Return [X, Y] of the center of cell containing provided text 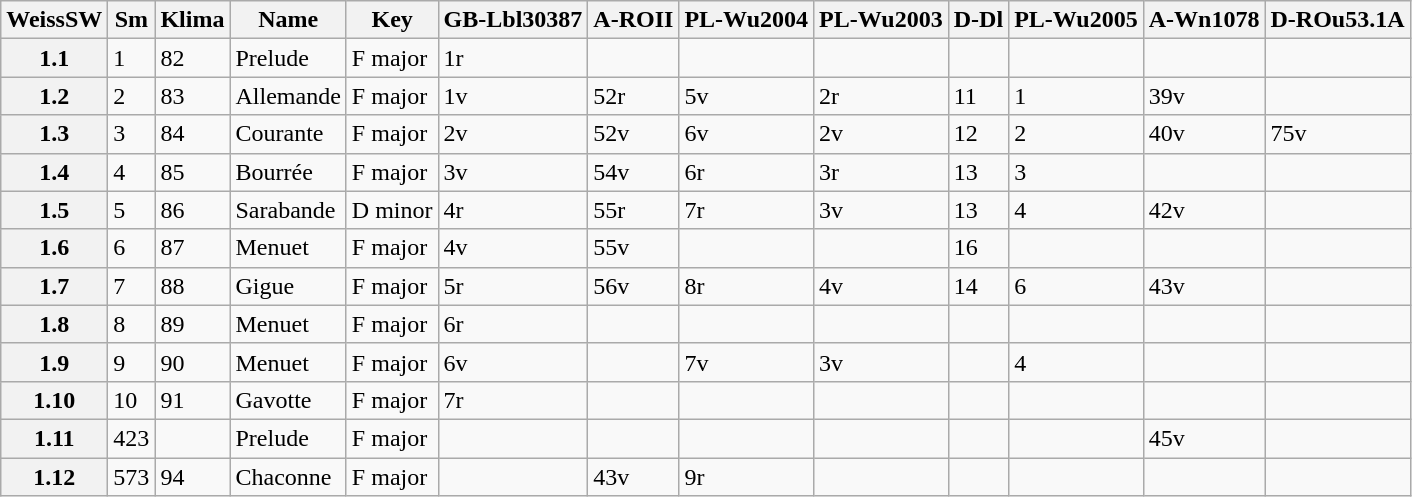
423 [132, 438]
52v [634, 134]
83 [192, 96]
1.9 [54, 362]
42v [1204, 210]
Chaconne [288, 477]
1.2 [54, 96]
3r [882, 172]
54v [634, 172]
9 [132, 362]
Klima [192, 20]
88 [192, 286]
Sarabande [288, 210]
7 [132, 286]
Sm [132, 20]
55v [634, 248]
GB-Lbl30387 [513, 20]
4r [513, 210]
94 [192, 477]
56v [634, 286]
55r [634, 210]
84 [192, 134]
1.5 [54, 210]
1v [513, 96]
8 [132, 324]
1.11 [54, 438]
40v [1204, 134]
75v [1338, 134]
1.7 [54, 286]
12 [978, 134]
5 [132, 210]
WeissSW [54, 20]
5v [746, 96]
86 [192, 210]
82 [192, 58]
A-ROII [634, 20]
90 [192, 362]
2r [882, 96]
A-Wn1078 [1204, 20]
1.8 [54, 324]
1.10 [54, 400]
D-ROu53.1A [1338, 20]
91 [192, 400]
8r [746, 286]
1.6 [54, 248]
1.1 [54, 58]
1.12 [54, 477]
45v [1204, 438]
573 [132, 477]
87 [192, 248]
52r [634, 96]
Gigue [288, 286]
Bourrée [288, 172]
1.3 [54, 134]
9r [746, 477]
16 [978, 248]
Gavotte [288, 400]
PL-Wu2005 [1076, 20]
7v [746, 362]
Courante [288, 134]
10 [132, 400]
5r [513, 286]
14 [978, 286]
85 [192, 172]
1r [513, 58]
39v [1204, 96]
89 [192, 324]
PL-Wu2004 [746, 20]
Name [288, 20]
D minor [392, 210]
D-Dl [978, 20]
PL-Wu2003 [882, 20]
11 [978, 96]
1.4 [54, 172]
Allemande [288, 96]
Key [392, 20]
